Locate the cell with the specified text and output its (x, y) center coordinate. 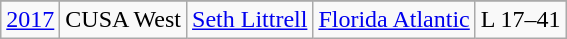
Seth Littrell (250, 20)
CUSA West (124, 20)
L 17–41 (520, 20)
2017 (30, 20)
Florida Atlantic (394, 20)
